Capture the cell that displays the provided text and extract its [X, Y] central coordinate. 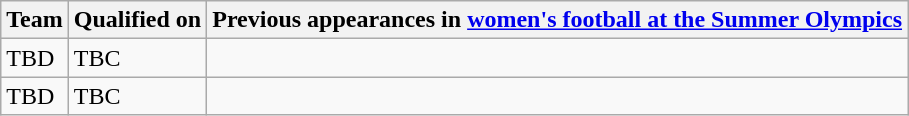
Previous appearances in women's football at the Summer Olympics [558, 20]
Team [35, 20]
Qualified on [137, 20]
